Determine the (X, Y) coordinate at the center of the cell enclosing the given text.  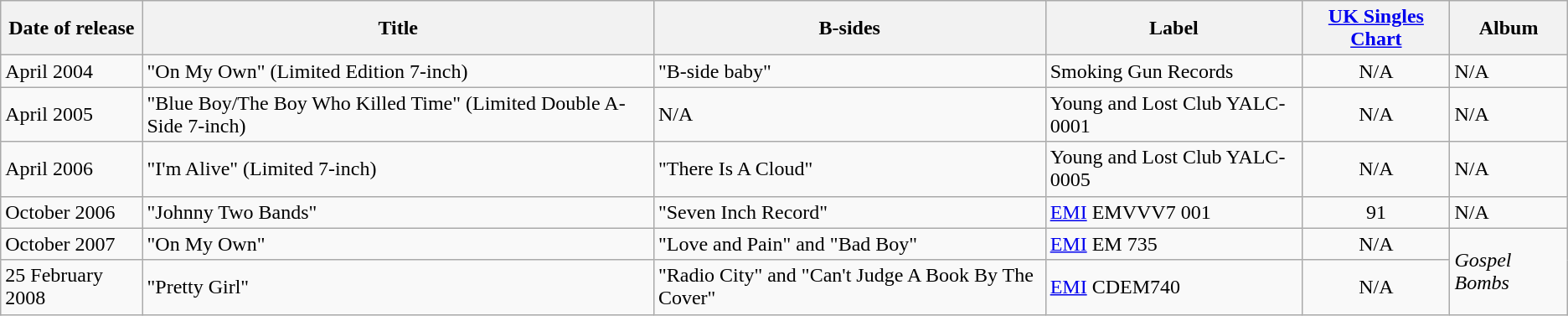
"There Is A Cloud" (849, 169)
Album (1509, 28)
Gospel Bombs (1509, 272)
"Love and Pain" and "Bad Boy" (849, 244)
B-sides (849, 28)
Date of release (72, 28)
April 2005 (72, 114)
"On My Own" (398, 244)
EMI CDEM740 (1174, 287)
Young and Lost Club YALC-0005 (1174, 169)
UK Singles Chart (1376, 28)
"Radio City" and "Can't Judge A Book By The Cover" (849, 287)
91 (1376, 212)
EMI EM 735 (1174, 244)
"Johnny Two Bands" (398, 212)
Young and Lost Club YALC-0001 (1174, 114)
October 2006 (72, 212)
"Pretty Girl" (398, 287)
EMI EMVVV7 001 (1174, 212)
Label (1174, 28)
Title (398, 28)
April 2004 (72, 71)
April 2006 (72, 169)
"B-side baby" (849, 71)
25 February 2008 (72, 287)
"Seven Inch Record" (849, 212)
"I'm Alive" (Limited 7-inch) (398, 169)
"Blue Boy/The Boy Who Killed Time" (Limited Double A-Side 7-inch) (398, 114)
"On My Own" (Limited Edition 7-inch) (398, 71)
October 2007 (72, 244)
Smoking Gun Records (1174, 71)
